Capture the cell that displays the provided text and extract its (x, y) central coordinate. 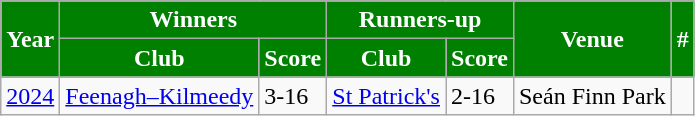
Runners-up (420, 20)
Year (30, 39)
Winners (194, 20)
Feenagh–Kilmeedy (160, 96)
Seán Finn Park (592, 96)
Venue (592, 39)
# (682, 39)
St Patrick's (386, 96)
2-16 (480, 96)
3-16 (293, 96)
2024 (30, 96)
